Return [X, Y] of the center of cell containing provided text 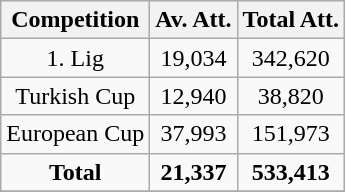
21,337 [194, 172]
1. Lig [76, 58]
European Cup [76, 134]
Total [76, 172]
Competition [76, 20]
Turkish Cup [76, 96]
19,034 [194, 58]
533,413 [291, 172]
38,820 [291, 96]
37,993 [194, 134]
Av. Att. [194, 20]
Total Att. [291, 20]
12,940 [194, 96]
342,620 [291, 58]
151,973 [291, 134]
